Extract the (x, y) coordinate from the center of the cell holding the provided text.  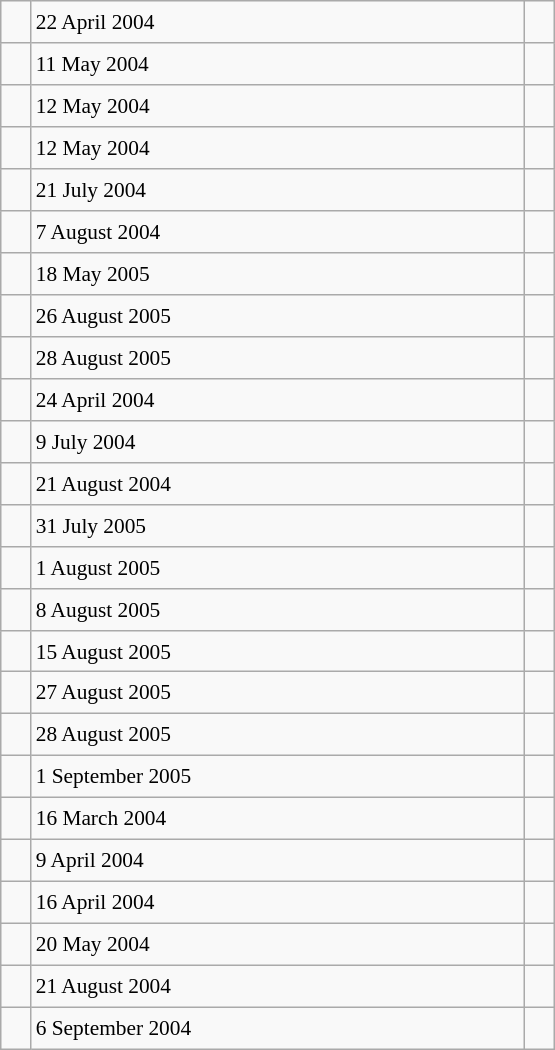
27 August 2005 (278, 693)
21 July 2004 (278, 190)
24 April 2004 (278, 399)
1 September 2005 (278, 777)
18 May 2005 (278, 274)
20 May 2004 (278, 945)
22 April 2004 (278, 22)
16 April 2004 (278, 903)
7 August 2004 (278, 232)
11 May 2004 (278, 64)
1 August 2005 (278, 567)
26 August 2005 (278, 316)
8 August 2005 (278, 609)
6 September 2004 (278, 1028)
16 March 2004 (278, 819)
31 July 2005 (278, 525)
9 April 2004 (278, 861)
9 July 2004 (278, 441)
15 August 2005 (278, 651)
